Locate the cell with the specified text and output its (x, y) center coordinate. 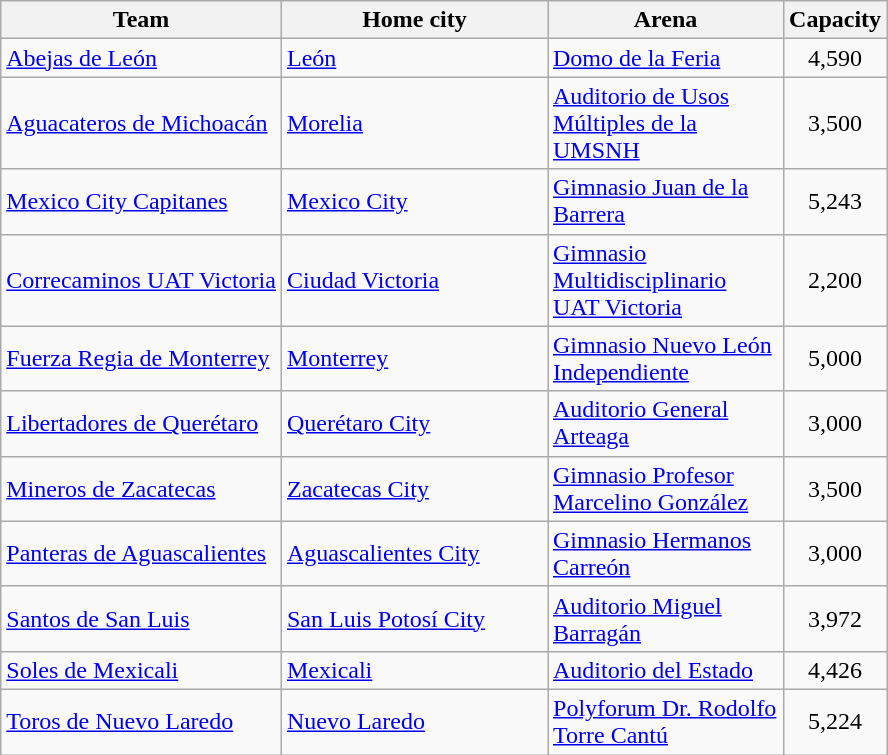
Mineros de Zacatecas (142, 488)
Auditorio General Arteaga (666, 424)
Auditorio del Estado (666, 670)
Mexicali (414, 670)
Correcaminos UAT Victoria (142, 280)
Panteras de Aguascalientes (142, 554)
Team (142, 20)
Aguacateros de Michoacán (142, 123)
Toros de Nuevo Laredo (142, 722)
Capacity (836, 20)
Mexico City Capitanes (142, 202)
Ciudad Victoria (414, 280)
5,000 (836, 358)
2,200 (836, 280)
Fuerza Regia de Monterrey (142, 358)
Gimnasio Multidisciplinario UAT Victoria (666, 280)
Gimnasio Hermanos Carreón (666, 554)
Polyforum Dr. Rodolfo Torre Cantú (666, 722)
San Luis Potosí City (414, 618)
Nuevo Laredo (414, 722)
Domo de la Feria (666, 58)
5,243 (836, 202)
Gimnasio Nuevo León Independiente (666, 358)
Abejas de León (142, 58)
Auditorio Miguel Barragán (666, 618)
Auditorio de Usos Múltiples de la UMSNH (666, 123)
Home city (414, 20)
Gimnasio Juan de la Barrera (666, 202)
3,972 (836, 618)
Santos de San Luis (142, 618)
Zacatecas City (414, 488)
Arena (666, 20)
5,224 (836, 722)
Libertadores de Querétaro (142, 424)
4,590 (836, 58)
4,426 (836, 670)
Aguascalientes City (414, 554)
Gimnasio Profesor Marcelino González (666, 488)
Querétaro City (414, 424)
Monterrey (414, 358)
León (414, 58)
Morelia (414, 123)
Soles de Mexicali (142, 670)
Mexico City (414, 202)
